Scan for the cell matching the given text and deliver its [x, y] coordinate at center. 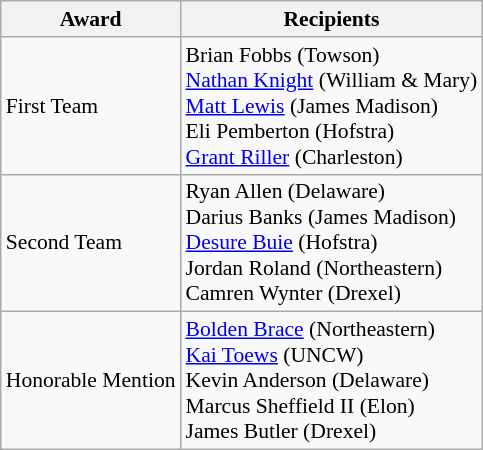
Award [91, 19]
Honorable Mention [91, 381]
Second Team [91, 243]
First Team [91, 106]
Bolden Brace (Northeastern) Kai Toews (UNCW) Kevin Anderson (Delaware) Marcus Sheffield II (Elon) James Butler (Drexel) [332, 381]
Ryan Allen (Delaware) Darius Banks (James Madison) Desure Buie (Hofstra) Jordan Roland (Northeastern) Camren Wynter (Drexel) [332, 243]
Recipients [332, 19]
Brian Fobbs (Towson) Nathan Knight (William & Mary) Matt Lewis (James Madison) Eli Pemberton (Hofstra) Grant Riller (Charleston) [332, 106]
